For the text-containing cell, return its midpoint in [X, Y] coordinate format. 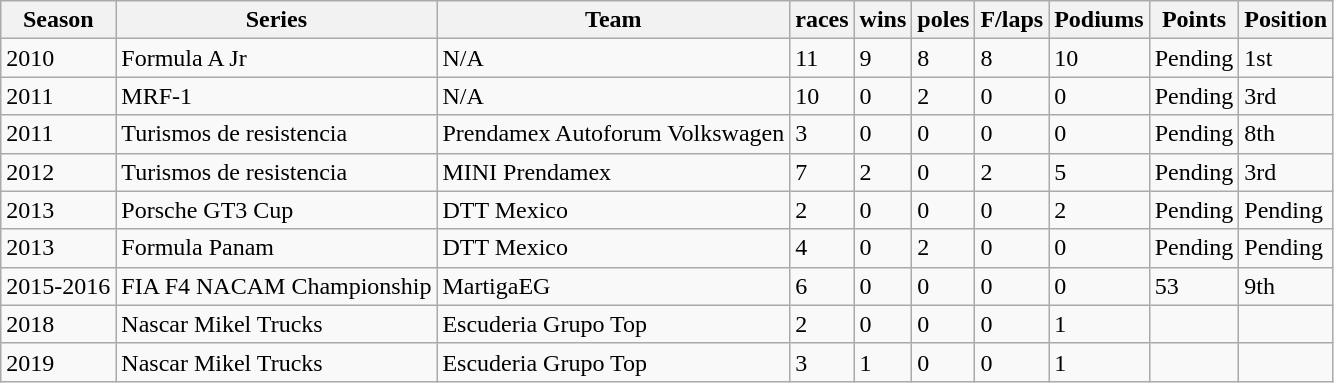
Formula A Jr [276, 58]
MRF-1 [276, 96]
Team [614, 20]
poles [944, 20]
6 [822, 286]
11 [822, 58]
9 [883, 58]
Podiums [1099, 20]
7 [822, 172]
9th [1286, 286]
53 [1194, 286]
2018 [58, 324]
Points [1194, 20]
2019 [58, 362]
wins [883, 20]
1st [1286, 58]
MartigaEG [614, 286]
Porsche GT3 Cup [276, 210]
2015-2016 [58, 286]
Prendamex Autoforum Volkswagen [614, 134]
4 [822, 248]
FIA F4 NACAM Championship [276, 286]
8th [1286, 134]
2010 [58, 58]
2012 [58, 172]
MINI Prendamex [614, 172]
races [822, 20]
Formula Panam [276, 248]
Season [58, 20]
Series [276, 20]
5 [1099, 172]
Position [1286, 20]
F/laps [1012, 20]
